From the cell containing the given text, extract its center point as [X, Y] coordinate. 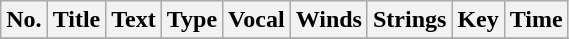
Strings [409, 20]
Type [192, 20]
Key [478, 20]
Title [76, 20]
No. [24, 20]
Vocal [257, 20]
Text [134, 20]
Winds [328, 20]
Time [536, 20]
